Detect which cell encompasses the target text, then output its [x, y] center coordinate. 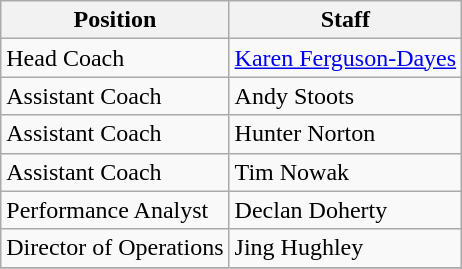
Performance Analyst [115, 210]
Tim Nowak [346, 172]
Hunter Norton [346, 134]
Head Coach [115, 58]
Karen Ferguson-Dayes [346, 58]
Declan Doherty [346, 210]
Director of Operations [115, 248]
Staff [346, 20]
Position [115, 20]
Jing Hughley [346, 248]
Andy Stoots [346, 96]
